Find where the given text appears and provide that cell's center as (X, Y) coordinate. 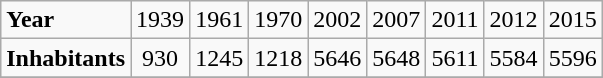
930 (160, 58)
Year (66, 20)
1961 (220, 20)
2015 (572, 20)
1970 (278, 20)
5646 (338, 58)
2011 (455, 20)
5611 (455, 58)
2002 (338, 20)
1245 (220, 58)
5596 (572, 58)
Inhabitants (66, 58)
2007 (396, 20)
1939 (160, 20)
5584 (514, 58)
1218 (278, 58)
5648 (396, 58)
2012 (514, 20)
